Find where the given text appears and provide that cell's center as (X, Y) coordinate. 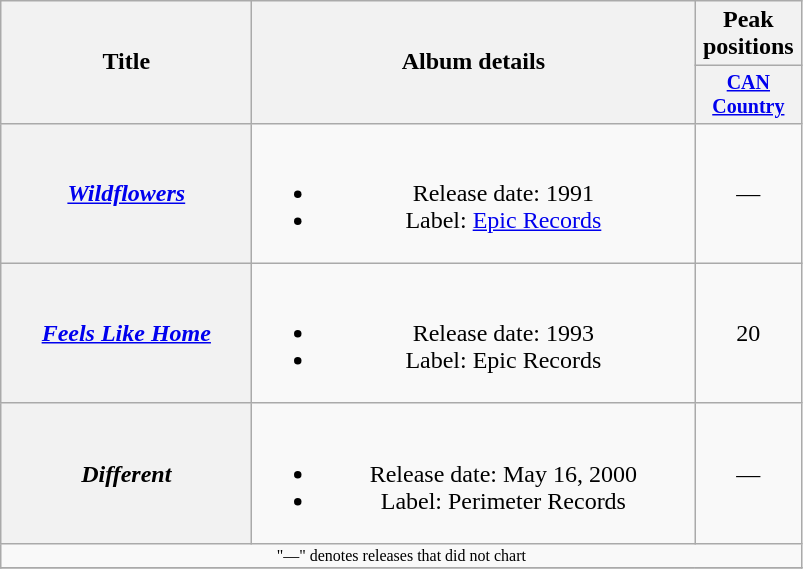
Title (126, 62)
Release date: 1993Label: Epic Records (474, 333)
Wildflowers (126, 193)
Release date: May 16, 2000Label: Perimeter Records (474, 473)
"—" denotes releases that did not chart (402, 555)
Peak positions (748, 34)
Release date: 1991Label: Epic Records (474, 193)
CAN Country (748, 94)
20 (748, 333)
Album details (474, 62)
Different (126, 473)
Feels Like Home (126, 333)
